Search for the cell housing the specified text and yield its [X, Y] center coordinate. 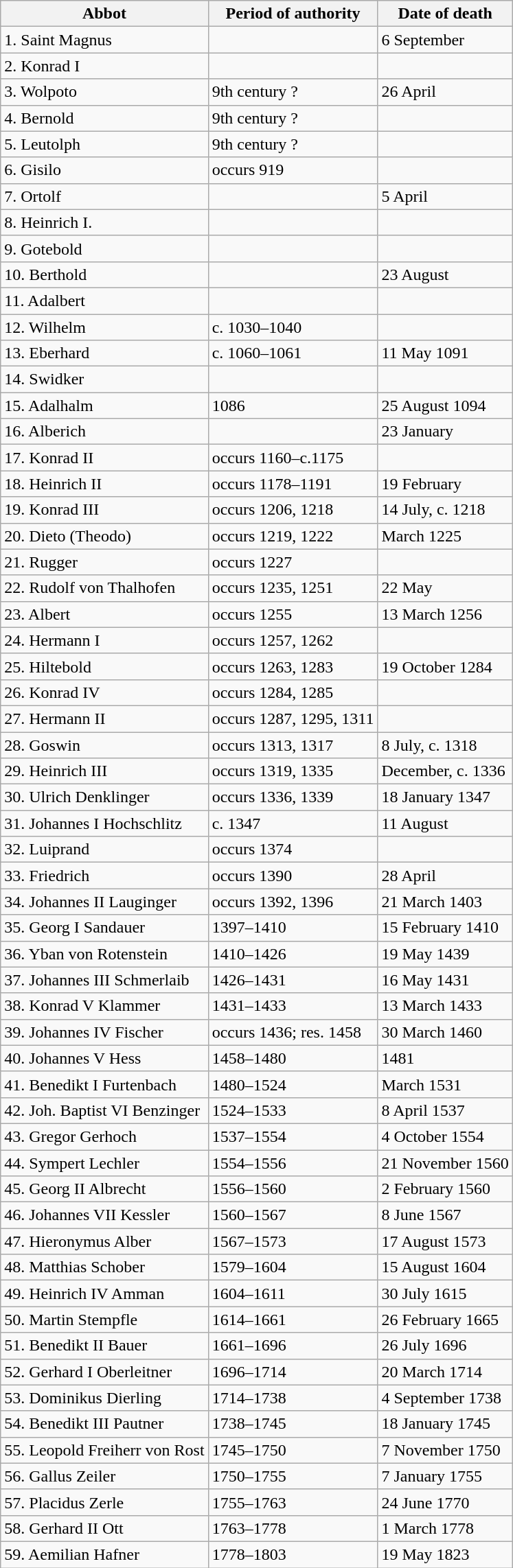
Date of death [445, 14]
34. Johannes II Lauginger [104, 902]
1714–1738 [293, 1398]
1614–1661 [293, 1320]
9. Gotebold [104, 248]
12. Wilhelm [104, 327]
21 November 1560 [445, 1163]
occurs 1257, 1262 [293, 640]
1426–1431 [293, 980]
1524–1533 [293, 1110]
48. Matthias Schober [104, 1267]
38. Konrad V Klammer [104, 1006]
Period of authority [293, 14]
57. Placidus Zerle [104, 1502]
occurs 1284, 1285 [293, 692]
occurs 1313, 1317 [293, 745]
22 May [445, 588]
occurs 1255 [293, 614]
1604–1611 [293, 1294]
15 February 1410 [445, 928]
46. Johannes VII Kessler [104, 1215]
1750–1755 [293, 1476]
59. Aemilian Hafner [104, 1554]
c. 1060–1061 [293, 353]
2. Konrad I [104, 66]
18 January 1347 [445, 797]
8 June 1567 [445, 1215]
56. Gallus Zeiler [104, 1476]
1. Saint Magnus [104, 40]
13 March 1433 [445, 1006]
26. Konrad IV [104, 692]
14. Swidker [104, 379]
occurs 1160–c.1175 [293, 458]
37. Johannes III Schmerlaib [104, 980]
occurs 1336, 1339 [293, 797]
occurs 1227 [293, 562]
23. Albert [104, 614]
28. Goswin [104, 745]
43. Gregor Gerhoch [104, 1136]
23 January [445, 432]
18. Heinrich II [104, 484]
39. Johannes IV Fischer [104, 1032]
11 August [445, 823]
42. Joh. Baptist VI Benzinger [104, 1110]
21 March 1403 [445, 902]
occurs 1319, 1335 [293, 771]
44. Sympert Lechler [104, 1163]
41. Benedikt I Furtenbach [104, 1084]
36. Yban von Rotenstein [104, 954]
30 July 1615 [445, 1294]
occurs 1374 [293, 850]
52. Gerhard I Oberleitner [104, 1372]
47. Hieronymus Alber [104, 1241]
4 October 1554 [445, 1136]
occurs 1392, 1396 [293, 902]
26 April [445, 92]
15. Adalhalm [104, 406]
45. Georg II Albrecht [104, 1189]
occurs 1178–1191 [293, 484]
c. 1347 [293, 823]
2 February 1560 [445, 1189]
1560–1567 [293, 1215]
16. Alberich [104, 432]
17. Konrad II [104, 458]
c. 1030–1040 [293, 327]
Abbot [104, 14]
18 January 1745 [445, 1424]
1554–1556 [293, 1163]
33. Friedrich [104, 876]
8 April 1537 [445, 1110]
16 May 1431 [445, 980]
1763–1778 [293, 1528]
1480–1524 [293, 1084]
3. Wolpoto [104, 92]
13. Eberhard [104, 353]
31. Johannes I Hochschlitz [104, 823]
7 November 1750 [445, 1450]
23 August [445, 274]
occurs 919 [293, 170]
21. Rugger [104, 562]
1537–1554 [293, 1136]
occurs 1263, 1283 [293, 666]
7. Ortolf [104, 196]
1745–1750 [293, 1450]
13 March 1256 [445, 614]
1567–1573 [293, 1241]
19 May 1823 [445, 1554]
24. Hermann I [104, 640]
1481 [445, 1058]
6 September [445, 40]
1 March 1778 [445, 1528]
8 July, c. 1318 [445, 745]
19 May 1439 [445, 954]
30 March 1460 [445, 1032]
55. Leopold Freiherr von Rost [104, 1450]
27. Hermann II [104, 718]
28 April [445, 876]
1579–1604 [293, 1267]
58. Gerhard II Ott [104, 1528]
1397–1410 [293, 928]
49. Heinrich IV Amman [104, 1294]
occurs 1219, 1222 [293, 536]
19. Konrad III [104, 510]
32. Luiprand [104, 850]
1431–1433 [293, 1006]
occurs 1436; res. 1458 [293, 1032]
4 September 1738 [445, 1398]
22. Rudolf von Thalhofen [104, 588]
1556–1560 [293, 1189]
1778–1803 [293, 1554]
20 March 1714 [445, 1372]
December, c. 1336 [445, 771]
40. Johannes V Hess [104, 1058]
14 July, c. 1218 [445, 510]
1458–1480 [293, 1058]
1086 [293, 406]
5 April [445, 196]
26 February 1665 [445, 1320]
19 February [445, 484]
March 1225 [445, 536]
1738–1745 [293, 1424]
24 June 1770 [445, 1502]
19 October 1284 [445, 666]
6. Gisilo [104, 170]
occurs 1235, 1251 [293, 588]
53. Dominikus Dierling [104, 1398]
35. Georg I Sandauer [104, 928]
30. Ulrich Denklinger [104, 797]
25 August 1094 [445, 406]
54. Benedikt III Pautner [104, 1424]
4. Bernold [104, 118]
1661–1696 [293, 1346]
March 1531 [445, 1084]
8. Heinrich I. [104, 222]
10. Berthold [104, 274]
51. Benedikt II Bauer [104, 1346]
25. Hiltebold [104, 666]
7 January 1755 [445, 1476]
occurs 1287, 1295, 1311 [293, 718]
occurs 1206, 1218 [293, 510]
occurs 1390 [293, 876]
1410–1426 [293, 954]
29. Heinrich III [104, 771]
50. Martin Stempfle [104, 1320]
17 August 1573 [445, 1241]
1755–1763 [293, 1502]
5. Leutolph [104, 144]
15 August 1604 [445, 1267]
11. Adalbert [104, 301]
1696–1714 [293, 1372]
11 May 1091 [445, 353]
20. Dieto (Theodo) [104, 536]
26 July 1696 [445, 1346]
